For the text-containing cell, return its midpoint in (X, Y) coordinate format. 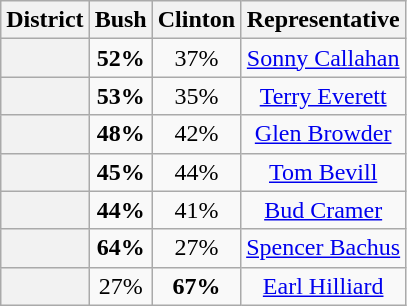
67% (196, 286)
Spencer Bachus (324, 248)
Representative (324, 20)
41% (196, 210)
Clinton (196, 20)
Bud Cramer (324, 210)
45% (120, 172)
42% (196, 134)
District (45, 20)
48% (120, 134)
52% (120, 58)
37% (196, 58)
Tom Bevill (324, 172)
Sonny Callahan (324, 58)
53% (120, 96)
64% (120, 248)
35% (196, 96)
Earl Hilliard (324, 286)
Terry Everett (324, 96)
Bush (120, 20)
Glen Browder (324, 134)
